Output the (X, Y) coordinate of the center of the cell containing the given text.  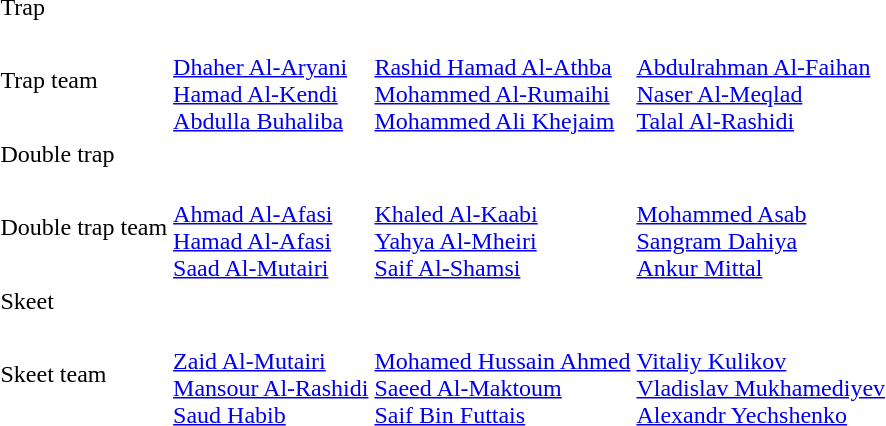
Rashid Hamad Al-AthbaMohammed Al-RumaihiMohammed Ali Khejaim (502, 80)
Khaled Al-KaabiYahya Al-MheiriSaif Al-Shamsi (502, 228)
Ahmad Al-AfasiHamad Al-AfasiSaad Al-Mutairi (271, 228)
Dhaher Al-AryaniHamad Al-KendiAbdulla Buhaliba (271, 80)
